Return (x, y) of the center of cell containing provided text 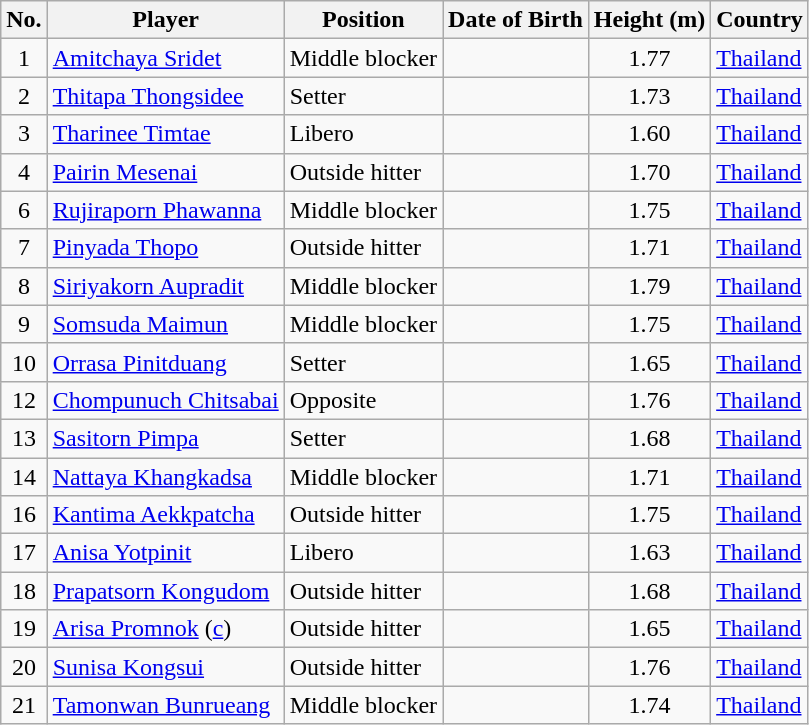
7 (24, 248)
Arisa Promnok (c) (166, 629)
No. (24, 20)
Prapatsorn Kongudom (166, 591)
1.60 (649, 134)
Siriyakorn Aupradit (166, 286)
Tamonwan Bunrueang (166, 705)
1 (24, 58)
21 (24, 705)
Country (760, 20)
1.63 (649, 553)
17 (24, 553)
Rujiraporn Phawanna (166, 210)
1.79 (649, 286)
Chompunuch Chitsabai (166, 400)
1.70 (649, 172)
Tharinee Timtae (166, 134)
1.74 (649, 705)
8 (24, 286)
16 (24, 515)
Position (363, 20)
Opposite (363, 400)
Anisa Yotpinit (166, 553)
Height (m) (649, 20)
20 (24, 667)
Somsuda Maimun (166, 324)
14 (24, 477)
10 (24, 362)
Date of Birth (516, 20)
Kantima Aekkpatcha (166, 515)
13 (24, 438)
1.77 (649, 58)
6 (24, 210)
Sunisa Kongsui (166, 667)
Thitapa Thongsidee (166, 96)
3 (24, 134)
Nattaya Khangkadsa (166, 477)
Pinyada Thopo (166, 248)
2 (24, 96)
Sasitorn Pimpa (166, 438)
19 (24, 629)
4 (24, 172)
18 (24, 591)
Player (166, 20)
Orrasa Pinitduang (166, 362)
1.73 (649, 96)
12 (24, 400)
9 (24, 324)
Amitchaya Sridet (166, 58)
Pairin Mesenai (166, 172)
